Scan for the cell matching the given text and deliver its [x, y] coordinate at center. 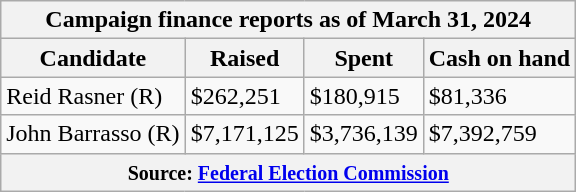
$81,336 [499, 96]
Candidate [93, 58]
Campaign finance reports as of March 31, 2024 [288, 20]
Source: Federal Election Commission [288, 172]
Raised [244, 58]
$3,736,139 [364, 134]
$262,251 [244, 96]
$180,915 [364, 96]
Spent [364, 58]
John Barrasso (R) [93, 134]
$7,171,125 [244, 134]
Cash on hand [499, 58]
Reid Rasner (R) [93, 96]
$7,392,759 [499, 134]
